For the text-containing cell, return its midpoint in (X, Y) coordinate format. 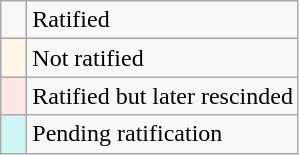
Pending ratification (163, 134)
Ratified but later rescinded (163, 96)
Ratified (163, 20)
Not ratified (163, 58)
